Detect which cell encompasses the target text, then output its (x, y) center coordinate. 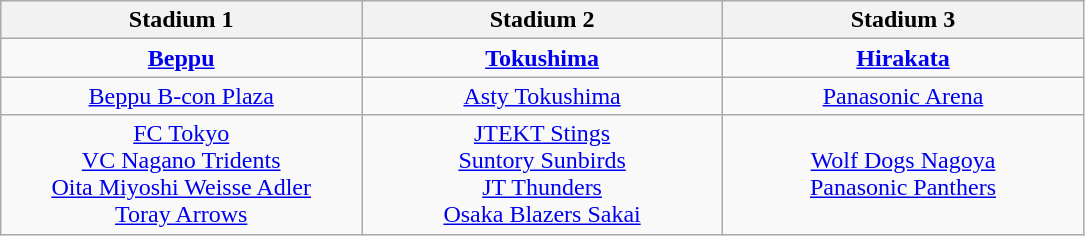
Tokushima (542, 58)
Wolf Dogs NagoyaPanasonic Panthers (904, 174)
Stadium 3 (904, 20)
Hirakata (904, 58)
JTEKT StingsSuntory SunbirdsJT ThundersOsaka Blazers Sakai (542, 174)
Panasonic Arena (904, 96)
Stadium 2 (542, 20)
Beppu (182, 58)
Asty Tokushima (542, 96)
Stadium 1 (182, 20)
FC TokyoVC Nagano TridentsOita Miyoshi Weisse AdlerToray Arrows (182, 174)
Beppu B-con Plaza (182, 96)
